Scan for the cell matching the given text and deliver its [x, y] coordinate at center. 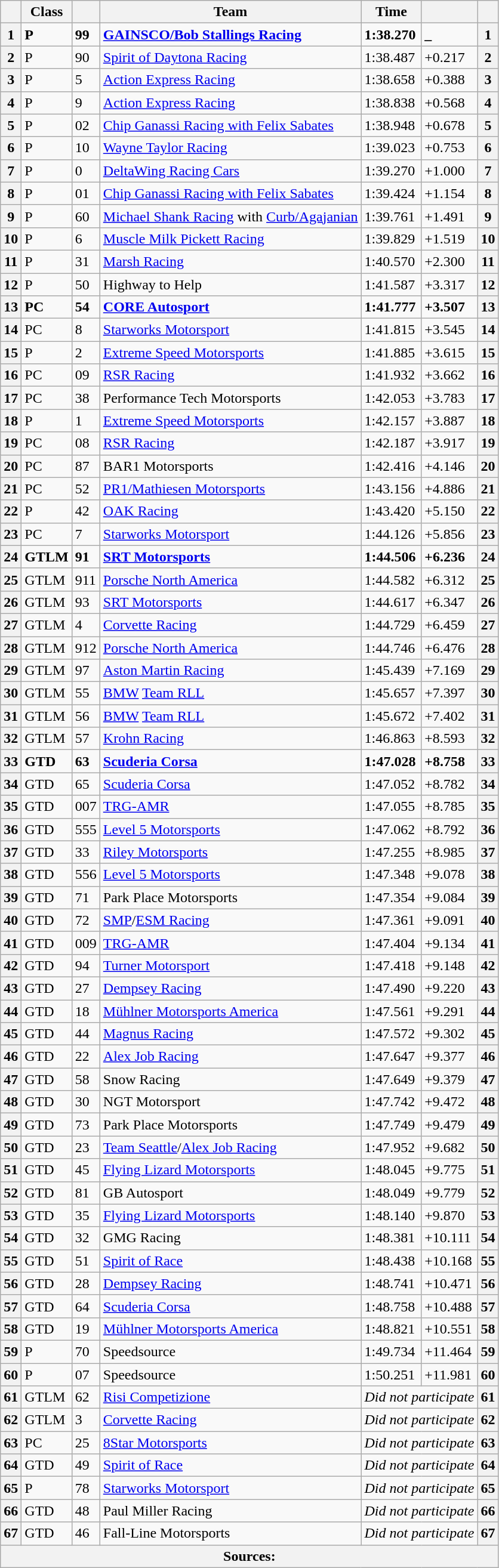
Krohn Racing [230, 739]
1:47.561 [392, 1011]
1:47.742 [392, 1102]
1:41.885 [392, 353]
Sources: [249, 1556]
73 [86, 1125]
1:47.062 [392, 829]
+9.220 [449, 988]
87 [86, 466]
007 [86, 807]
1:41.777 [392, 307]
1:48.045 [392, 1170]
+1.154 [449, 193]
+1.000 [449, 171]
Highway to Help [230, 285]
1:38.838 [392, 103]
1:44.582 [392, 579]
+1.491 [449, 216]
1:39.829 [392, 239]
GAINSCO/Bob Stallings Racing [230, 35]
+9.084 [449, 897]
09 [86, 375]
1:41.587 [392, 285]
1:38.658 [392, 80]
+4.886 [449, 489]
+9.078 [449, 875]
Performance Tech Motorsports [230, 398]
+10.168 [449, 1261]
+5.856 [449, 534]
+0.568 [449, 103]
Snow Racing [230, 1079]
1:41.815 [392, 330]
1:39.424 [392, 193]
1:44.506 [392, 557]
1:47.418 [392, 965]
81 [86, 1193]
Risi Competizione [230, 1397]
1:48.049 [392, 1193]
+9.302 [449, 1034]
1:42.157 [392, 421]
72 [86, 920]
+9.479 [449, 1125]
+3.545 [449, 330]
1:47.361 [392, 920]
+10.471 [449, 1283]
+8.782 [449, 784]
1:47.952 [392, 1147]
+6.236 [449, 557]
1:47.028 [392, 761]
0 [86, 171]
1:46.863 [392, 739]
93 [86, 602]
1:48.381 [392, 1238]
94 [86, 965]
+9.472 [449, 1102]
1:47.348 [392, 875]
+0.753 [449, 148]
1:38.270 [392, 35]
GB Autosport [230, 1193]
_ [449, 35]
1:49.734 [392, 1351]
+3.783 [449, 398]
PR1/Mathiesen Motorsports [230, 489]
1:38.948 [392, 125]
+6.347 [449, 602]
Team Seattle/Alex Job Racing [230, 1147]
1:39.761 [392, 216]
Wayne Taylor Racing [230, 148]
DeltaWing Racing Cars [230, 171]
+0.678 [449, 125]
Paul Miller Racing [230, 1511]
Michael Shank Racing with Curb/Agajanian [230, 216]
1:45.672 [392, 716]
+0.217 [449, 57]
+6.459 [449, 625]
1:43.156 [392, 489]
+9.775 [449, 1170]
+5.150 [449, 511]
SMP/ESM Racing [230, 920]
+3.887 [449, 421]
1:47.490 [392, 988]
+9.682 [449, 1147]
+9.291 [449, 1011]
+8.758 [449, 761]
1:47.749 [392, 1125]
Muscle Milk Pickett Racing [230, 239]
+11.981 [449, 1374]
1:44.126 [392, 534]
1:41.932 [392, 375]
Class [47, 12]
91 [86, 557]
+1.519 [449, 239]
+9.134 [449, 943]
1:45.439 [392, 671]
1:45.657 [392, 693]
+6.476 [449, 647]
1:47.052 [392, 784]
1:39.023 [392, 148]
+3.507 [449, 307]
+2.300 [449, 261]
+8.593 [449, 739]
1:47.649 [392, 1079]
1:43.420 [392, 511]
911 [86, 579]
1:44.729 [392, 625]
71 [86, 897]
+10.111 [449, 1238]
Magnus Racing [230, 1034]
1:39.270 [392, 171]
+9.779 [449, 1193]
+10.488 [449, 1306]
+3.917 [449, 443]
08 [86, 443]
555 [86, 829]
Fall-Line Motorsports [230, 1533]
1:38.487 [392, 57]
NGT Motorsport [230, 1102]
99 [86, 35]
1:48.821 [392, 1329]
912 [86, 647]
Time [392, 12]
02 [86, 125]
1:48.758 [392, 1306]
8Star Motorsports [230, 1443]
1:47.404 [392, 943]
+6.312 [449, 579]
01 [86, 193]
1:50.251 [392, 1374]
1:47.255 [392, 852]
97 [86, 671]
+3.317 [449, 285]
+7.169 [449, 671]
1:48.140 [392, 1215]
07 [86, 1374]
+10.551 [449, 1329]
Aston Martin Racing [230, 671]
+0.388 [449, 80]
+8.985 [449, 852]
1:40.570 [392, 261]
OAK Racing [230, 511]
+9.870 [449, 1215]
GMG Racing [230, 1238]
1:44.746 [392, 647]
1:47.055 [392, 807]
1:47.647 [392, 1057]
+9.091 [449, 920]
1:44.617 [392, 602]
90 [86, 57]
+9.377 [449, 1057]
+7.397 [449, 693]
Team [230, 12]
+3.615 [449, 353]
1:48.741 [392, 1283]
+9.148 [449, 965]
CORE Autosport [230, 307]
+4.146 [449, 466]
Spirit of Daytona Racing [230, 57]
1:47.354 [392, 897]
1:48.438 [392, 1261]
Alex Job Racing [230, 1057]
+7.402 [449, 716]
Marsh Racing [230, 261]
Turner Motorsport [230, 965]
009 [86, 943]
+3.662 [449, 375]
70 [86, 1351]
Riley Motorsports [230, 852]
556 [86, 875]
+8.792 [449, 829]
BAR1 Motorsports [230, 466]
+8.785 [449, 807]
78 [86, 1488]
1:47.572 [392, 1034]
+11.464 [449, 1351]
1:42.416 [392, 466]
+9.379 [449, 1079]
1:42.187 [392, 443]
1:42.053 [392, 398]
